From the cell containing the given text, extract its center point as [X, Y] coordinate. 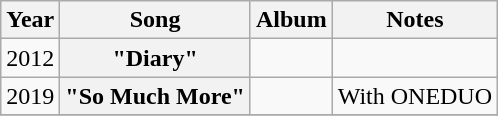
Year [30, 20]
2012 [30, 58]
Notes [414, 20]
2019 [30, 96]
"So Much More" [156, 96]
"Diary" [156, 58]
With ONEDUO [414, 96]
Song [156, 20]
Album [291, 20]
